Provide the [X, Y] coordinate of the cell's center where the given text is located.  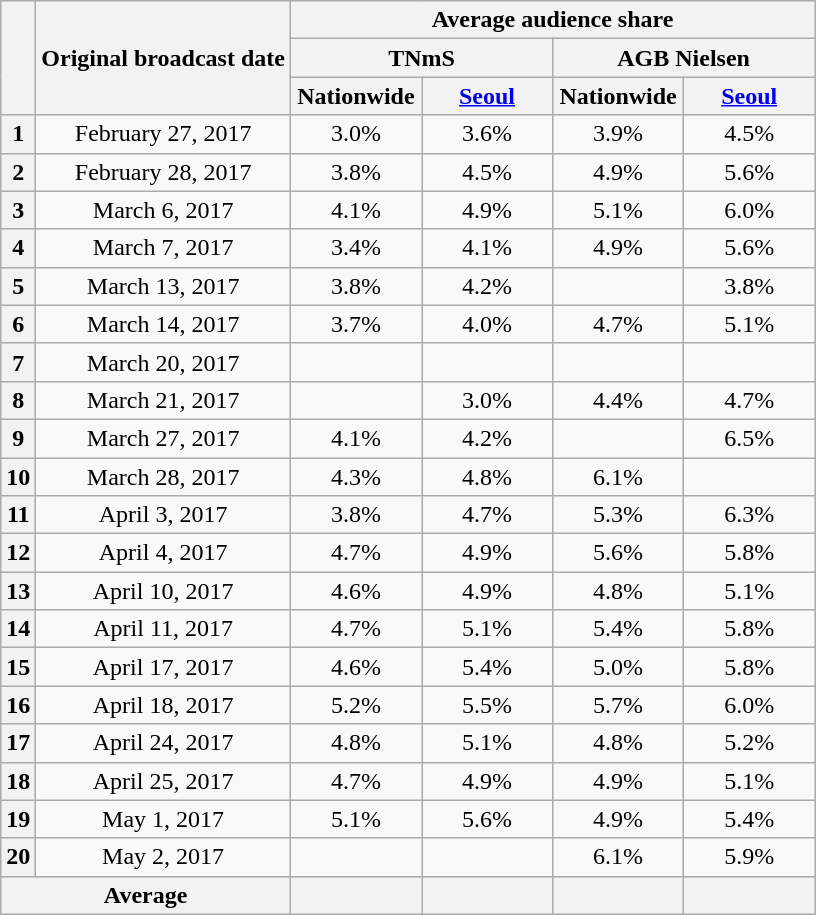
April 24, 2017 [164, 743]
April 10, 2017 [164, 591]
Average audience share [552, 20]
5 [18, 286]
6 [18, 324]
3.4% [356, 248]
18 [18, 781]
6.3% [750, 515]
19 [18, 819]
14 [18, 629]
4.3% [356, 477]
6.5% [750, 438]
April 11, 2017 [164, 629]
7 [18, 362]
9 [18, 438]
TNmS [421, 58]
20 [18, 857]
5.5% [488, 705]
March 7, 2017 [164, 248]
16 [18, 705]
3.7% [356, 324]
April 3, 2017 [164, 515]
April 25, 2017 [164, 781]
May 1, 2017 [164, 819]
Average [146, 895]
3.6% [488, 134]
April 18, 2017 [164, 705]
3 [18, 210]
March 21, 2017 [164, 400]
1 [18, 134]
8 [18, 400]
11 [18, 515]
March 27, 2017 [164, 438]
2 [18, 172]
4.4% [618, 400]
February 28, 2017 [164, 172]
17 [18, 743]
5.0% [618, 667]
5.3% [618, 515]
4 [18, 248]
AGB Nielsen [684, 58]
February 27, 2017 [164, 134]
13 [18, 591]
March 6, 2017 [164, 210]
3.9% [618, 134]
12 [18, 553]
April 4, 2017 [164, 553]
5.7% [618, 705]
5.9% [750, 857]
March 20, 2017 [164, 362]
April 17, 2017 [164, 667]
March 13, 2017 [164, 286]
10 [18, 477]
March 28, 2017 [164, 477]
May 2, 2017 [164, 857]
15 [18, 667]
4.0% [488, 324]
Original broadcast date [164, 58]
March 14, 2017 [164, 324]
